Output the (X, Y) coordinate of the center of the cell containing the given text.  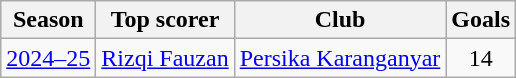
Persika Karanganyar (340, 58)
2024–25 (48, 58)
14 (481, 58)
Club (340, 20)
Rizqi Fauzan (165, 58)
Top scorer (165, 20)
Goals (481, 20)
Season (48, 20)
